Return the (X, Y) coordinate for the center point of the cell that contains the specified text.  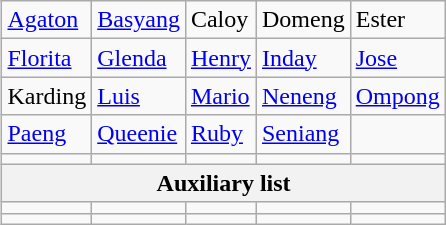
Queenie (139, 134)
Caloy (220, 20)
Jose (398, 58)
Mario (220, 96)
Ompong (398, 96)
Paeng (47, 134)
Seniang (303, 134)
Auxiliary list (224, 183)
Glenda (139, 58)
Domeng (303, 20)
Agaton (47, 20)
Basyang (139, 20)
Henry (220, 58)
Luis (139, 96)
Ruby (220, 134)
Inday (303, 58)
Florita (47, 58)
Ester (398, 20)
Karding (47, 96)
Neneng (303, 96)
